Return (X, Y) of the center of cell containing provided text 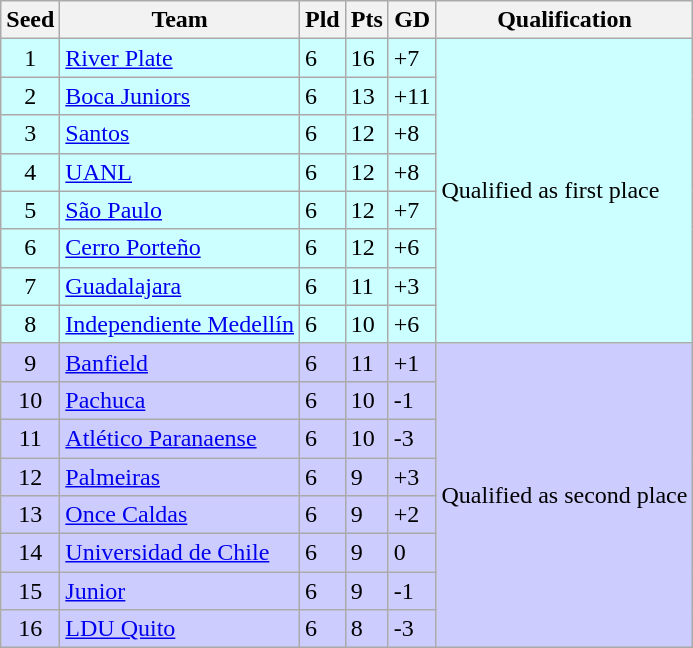
14 (30, 553)
Boca Juniors (180, 96)
Team (180, 20)
Pts (366, 20)
River Plate (180, 58)
0 (412, 553)
+2 (412, 515)
GD (412, 20)
7 (30, 286)
Pachuca (180, 400)
Pld (322, 20)
Guadalajara (180, 286)
Qualification (564, 20)
Universidad de Chile (180, 553)
Qualified as first place (564, 191)
Banfield (180, 362)
3 (30, 134)
+11 (412, 96)
Atlético Paranaense (180, 438)
Independiente Medellín (180, 324)
Palmeiras (180, 477)
+1 (412, 362)
5 (30, 210)
Qualified as second place (564, 495)
4 (30, 172)
São Paulo (180, 210)
Junior (180, 591)
15 (30, 591)
Santos (180, 134)
Seed (30, 20)
Cerro Porteño (180, 248)
1 (30, 58)
Once Caldas (180, 515)
2 (30, 96)
LDU Quito (180, 629)
UANL (180, 172)
